Extract the (X, Y) coordinate from the center of the cell holding the provided text.  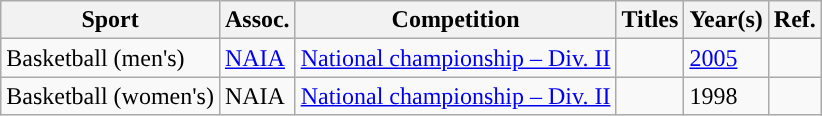
Assoc. (257, 20)
Basketball (women's) (110, 96)
Year(s) (726, 20)
Sport (110, 20)
Basketball (men's) (110, 58)
Titles (650, 20)
2005 (726, 58)
Competition (456, 20)
1998 (726, 96)
Ref. (794, 20)
